Detect which cell encompasses the target text, then output its (X, Y) center coordinate. 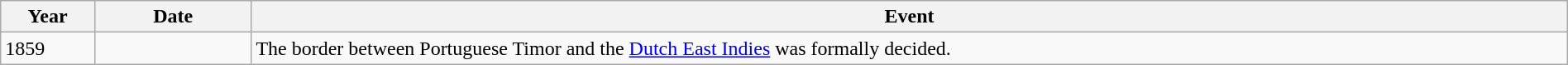
Date (172, 17)
Year (48, 17)
Event (910, 17)
The border between Portuguese Timor and the Dutch East Indies was formally decided. (910, 48)
1859 (48, 48)
